Capture the cell that displays the provided text and extract its (X, Y) central coordinate. 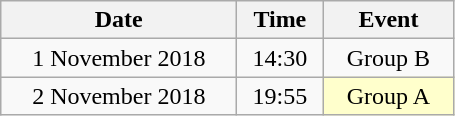
Group B (388, 58)
Time (280, 20)
Date (119, 20)
14:30 (280, 58)
Group A (388, 96)
1 November 2018 (119, 58)
19:55 (280, 96)
Event (388, 20)
2 November 2018 (119, 96)
